Output the [x, y] coordinate of the center of the cell containing the given text.  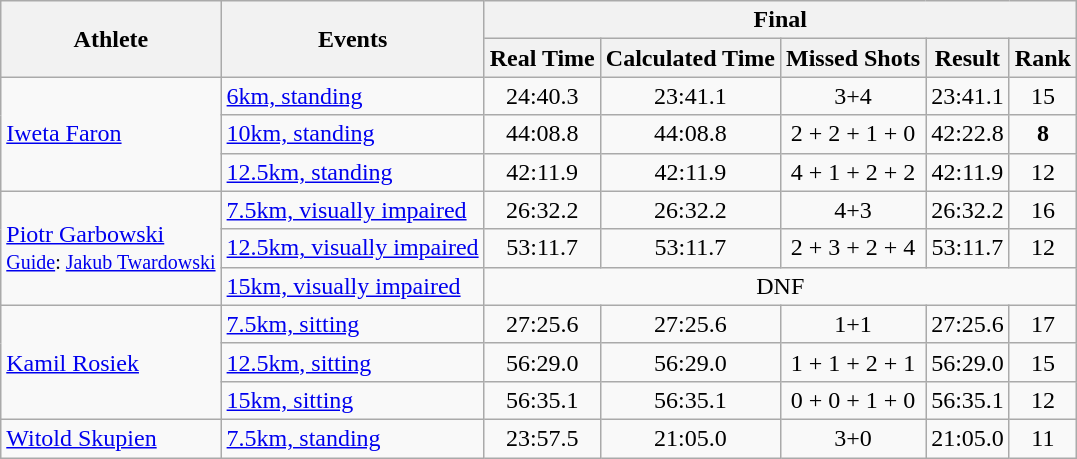
1 + 1 + 2 + 1 [852, 362]
3+0 [852, 438]
15km, visually impaired [352, 286]
10km, standing [352, 134]
7.5km, standing [352, 438]
Witold Skupien [111, 438]
16 [1042, 210]
4 + 1 + 2 + 2 [852, 172]
15km, sitting [352, 400]
Iweta Faron [111, 134]
12.5km, visually impaired [352, 248]
42:22.8 [968, 134]
11 [1042, 438]
3+4 [852, 96]
Piotr GarbowskiGuide: Jakub Twardowski [111, 248]
6km, standing [352, 96]
DNF [780, 286]
Result [968, 58]
2 + 2 + 1 + 0 [852, 134]
17 [1042, 324]
24:40.3 [542, 96]
1+1 [852, 324]
12.5km, sitting [352, 362]
Calculated Time [690, 58]
2 + 3 + 2 + 4 [852, 248]
Rank [1042, 58]
12.5km, standing [352, 172]
7.5km, sitting [352, 324]
Athlete [111, 39]
8 [1042, 134]
Events [352, 39]
Kamil Rosiek [111, 362]
23:57.5 [542, 438]
Real Time [542, 58]
4+3 [852, 210]
Missed Shots [852, 58]
0 + 0 + 1 + 0 [852, 400]
Final [780, 20]
7.5km, visually impaired [352, 210]
